Detect which cell encompasses the target text, then output its [x, y] center coordinate. 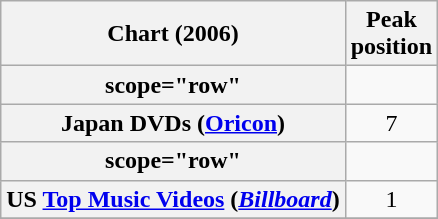
Japan DVDs (Oricon) [173, 123]
1 [391, 199]
Peakposition [391, 34]
7 [391, 123]
US Top Music Videos (Billboard) [173, 199]
Chart (2006) [173, 34]
